Return [x, y] of the center of cell containing provided text 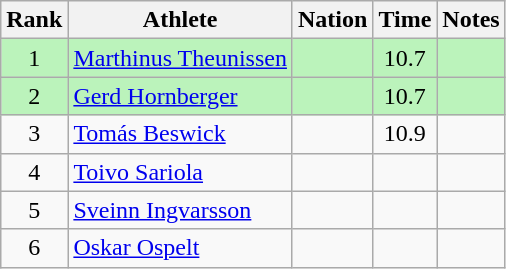
Toivo Sariola [180, 172]
Time [405, 20]
2 [34, 96]
6 [34, 248]
Gerd Hornberger [180, 96]
10.9 [405, 134]
Rank [34, 20]
Sveinn Ingvarsson [180, 210]
1 [34, 58]
Marthinus Theunissen [180, 58]
Notes [471, 20]
5 [34, 210]
4 [34, 172]
Tomás Beswick [180, 134]
Oskar Ospelt [180, 248]
Athlete [180, 20]
3 [34, 134]
Nation [332, 20]
